Detect which cell encompasses the target text, then output its (x, y) center coordinate. 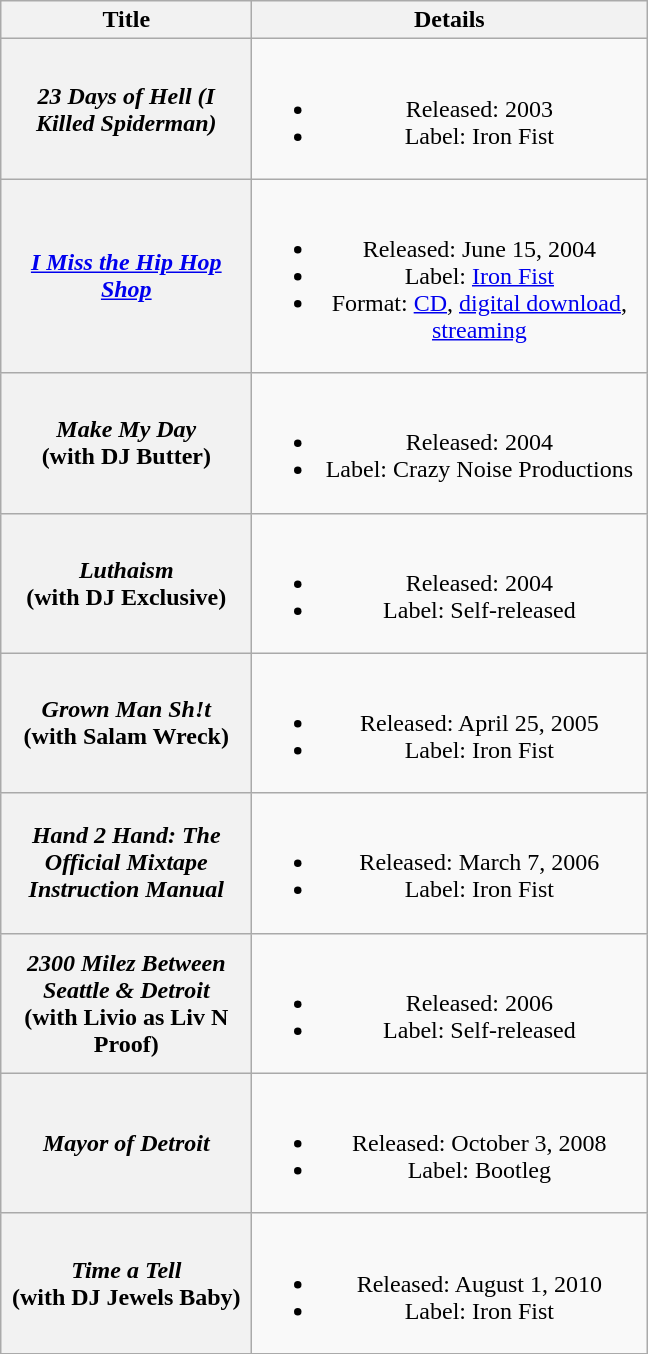
Released: 2006Label: Self-released (450, 1003)
Released: August 1, 2010Label: Iron Fist (450, 1283)
Released: March 7, 2006Label: Iron Fist (450, 863)
Time a Tell(with DJ Jewels Baby) (126, 1283)
23 Days of Hell (I Killed Spiderman) (126, 109)
Released: October 3, 2008Label: Bootleg (450, 1143)
Luthaism(with DJ Exclusive) (126, 583)
Make My Day(with DJ Butter) (126, 443)
Grown Man Sh!t(with Salam Wreck) (126, 723)
Hand 2 Hand: The Official Mixtape Instruction Manual (126, 863)
Released: 2003Label: Iron Fist (450, 109)
Released: 2004Label: Crazy Noise Productions (450, 443)
I Miss the Hip Hop Shop (126, 276)
Title (126, 20)
Released: 2004Label: Self-released (450, 583)
Details (450, 20)
2300 Milez Between Seattle & Detroit(with Livio as Liv N Proof) (126, 1003)
Released: June 15, 2004Label: Iron FistFormat: CD, digital download, streaming (450, 276)
Released: April 25, 2005Label: Iron Fist (450, 723)
Mayor of Detroit (126, 1143)
